Detect which cell encompasses the target text, then output its [x, y] center coordinate. 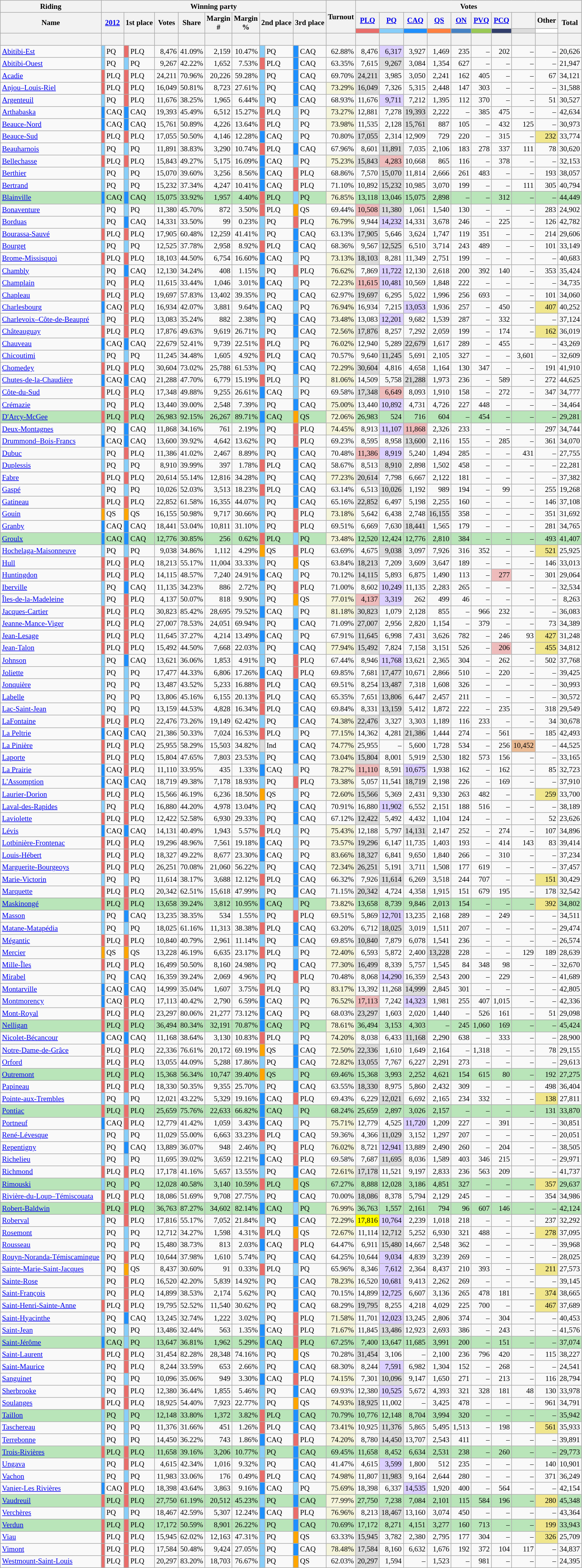
1,541 [439, 941]
11,541 [391, 782]
3.30% [246, 1379]
68.36% [341, 246]
4,146 [219, 137]
362 [461, 1245]
29,971 [570, 1160]
8,946 [367, 660]
78.23% [341, 1282]
37,457 [570, 868]
2,806 [439, 1318]
6,236 [219, 794]
7,767 [391, 1062]
26.22% [246, 1525]
10,811 [219, 527]
2,961 [219, 941]
1,608 [439, 685]
Outremont [51, 1075]
D'Arcy-McGee [51, 417]
8,888 [367, 1184]
7,052 [219, 1220]
8,602 [367, 587]
4,828 [219, 709]
25,925 [570, 551]
10.47% [246, 52]
65.16% [341, 502]
6,497 [391, 502]
Châteauguay [51, 332]
69.84% [341, 709]
5.74% [246, 1257]
Laurier-Dorion [51, 794]
50.59% [191, 1525]
6,712 [367, 928]
5.29% [246, 1342]
67.96% [341, 149]
35.24% [191, 319]
7,630 [391, 527]
10,675 [415, 770]
32,670 [570, 965]
31,692 [570, 514]
Laval-des-Rapides [51, 807]
188 [461, 807]
Saint-Laurent [51, 1355]
67.27% [341, 1184]
5.62% [246, 1294]
2,147 [439, 831]
8,452 [391, 1452]
3,074 [439, 1513]
0.33% [246, 1269]
12.12% [246, 880]
33.33% [246, 563]
6,512 [219, 112]
448 [481, 405]
Groulx [51, 539]
73.82% [341, 904]
55.14% [191, 478]
36.22% [191, 1440]
Chomedey [51, 368]
33,870 [570, 1111]
38.35% [191, 916]
Blainville [51, 198]
716 [415, 417]
11,701 [367, 1318]
41,407 [570, 539]
19,149 [219, 721]
5,758 [391, 380]
Abitibi-Est [51, 52]
71.58% [341, 1318]
27.61% [246, 88]
3,599 [391, 1464]
37.27% [191, 636]
10.77% [246, 1452]
47.31% [246, 1537]
8,001 [391, 758]
4,658 [415, 368]
8,913 [367, 429]
72.61% [341, 1172]
63.14% [341, 490]
34,070 [570, 441]
206 [501, 648]
40.49% [191, 831]
458 [461, 466]
70.96% [191, 76]
La Pinière [51, 746]
36.81% [191, 1342]
Charlesbourg [51, 307]
126 [547, 222]
2,365 [439, 660]
73.41% [341, 1428]
1,164 [439, 368]
30.62% [246, 1306]
14,290 [391, 977]
4.91% [246, 660]
8,331 [367, 709]
1,872 [439, 709]
72.50% [341, 1050]
1,650 [439, 1379]
76.94% [341, 307]
3.75% [246, 989]
Mercier [51, 953]
6,295 [391, 295]
8.92% [246, 246]
10.83% [246, 1038]
7,292 [415, 332]
22.03% [246, 648]
3,626 [439, 636]
30,678 [570, 721]
483 [481, 173]
63.35% [341, 64]
1,372 [219, 1416]
71.10% [341, 186]
3,601 [523, 356]
39.00% [191, 405]
81.18% [341, 612]
67.12% [341, 819]
Laviolette [51, 819]
7,238 [391, 1501]
77.94% [341, 648]
24.91% [246, 575]
229 [501, 977]
9,147 [415, 1379]
2,165 [439, 1099]
48.96% [191, 843]
8,513 [367, 466]
10,481 [391, 283]
27,573 [570, 1269]
6,317 [391, 52]
58.29% [191, 746]
3,513 [219, 490]
69.43% [341, 1099]
70.79% [341, 1416]
36,249 [570, 1476]
5,893 [391, 575]
78.27% [341, 770]
210 [461, 1269]
5,022 [415, 295]
2,116 [439, 441]
10,901 [570, 1464]
Beauce-Nord [51, 125]
283 [547, 210]
66.82% [246, 1111]
27,275 [570, 1075]
30.60% [191, 1269]
40.58% [191, 1184]
29,613 [570, 1062]
49.63% [191, 332]
77.01% [341, 600]
Joliette [51, 673]
39.16% [191, 1452]
370 [481, 100]
Winning party [214, 7]
8,601 [367, 149]
Roberval [51, 1220]
16.34% [246, 709]
5,252 [415, 1233]
69.19% [246, 1050]
3,019 [415, 928]
Taschereau [51, 1428]
Jeanne-Mance-Viger [51, 624]
493 [547, 539]
33,978 [570, 1391]
32.44% [191, 1330]
12,520 [367, 539]
379 [481, 624]
287 [461, 319]
1,018 [439, 1220]
69.70% [341, 76]
Robert-Baldwin [51, 1209]
7.53% [246, 64]
LaFontaine [51, 721]
Saint-Jérôme [51, 1342]
92.15% [191, 417]
73.02% [191, 368]
49.27% [191, 161]
31,248 [570, 636]
6,649 [391, 393]
50.98% [191, 514]
2,531 [439, 1452]
43,364 [570, 1513]
62.88% [341, 52]
Bonaventure [51, 210]
1,598 [219, 1233]
8,038 [367, 1038]
Côte-du-Sud [51, 393]
47.70% [191, 380]
5,307 [219, 1513]
5,646 [391, 234]
2,833 [439, 1172]
13.64% [246, 125]
191 [547, 368]
45.23% [246, 1501]
18.93% [246, 782]
42,154 [570, 1489]
4,358 [415, 892]
8.56% [246, 173]
12,909 [415, 137]
41,737 [570, 1172]
1,981 [439, 1001]
2,161 [415, 1209]
42,336 [570, 1001]
35.04% [191, 989]
75.00% [341, 405]
2,431 [415, 794]
66.32% [341, 880]
41,576 [570, 1330]
22,633 [219, 1111]
34,896 [570, 831]
38.25% [191, 100]
34,464 [570, 405]
6.44% [246, 100]
5,600 [415, 746]
1,943 [219, 831]
40,683 [570, 259]
195 [501, 892]
5,872 [391, 953]
39.02% [191, 1160]
4,432 [415, 819]
41,689 [570, 977]
305 [547, 186]
3.50% [246, 210]
87.27% [191, 1209]
Portneuf [51, 1123]
33,774 [570, 137]
72.67% [341, 1233]
3,688 [219, 880]
113 [461, 575]
4,726 [439, 405]
2,059 [439, 332]
488 [481, 1233]
73.04% [341, 758]
521 [547, 551]
62.97% [341, 295]
33.44% [191, 283]
8,975 [391, 1087]
1,607 [219, 989]
Fabre [51, 478]
75.23% [341, 161]
29,606 [570, 234]
1,304 [439, 1367]
6,593 [367, 953]
4,675 [367, 551]
6,998 [391, 636]
6,433 [391, 1038]
Sanguinet [51, 1379]
1,910 [439, 393]
9,711 [391, 100]
6,227 [415, 1062]
23.17% [246, 953]
42.59% [191, 1513]
8,780 [367, 1440]
512 [439, 1464]
6,754 [219, 259]
25,788 [219, 368]
62.51% [191, 892]
34,389 [570, 624]
1,222 [219, 1318]
403 [461, 1160]
75.69% [341, 1489]
2,129 [439, 1196]
6,078 [415, 941]
1,059 [219, 1123]
2,151 [439, 807]
2,198 [439, 782]
8,704 [415, 1416]
2,290 [439, 1038]
89.71% [246, 417]
Rimouski [51, 1184]
467 [547, 1306]
18,703 [219, 1561]
Jacques-Cartier [51, 612]
9.32% [246, 1464]
3,206 [219, 1452]
Drummond–Bois-Francs [51, 441]
38.73% [191, 1245]
43.64% [191, 1489]
34.28% [246, 478]
1,915 [439, 892]
Richmond [51, 1172]
9,413 [415, 1282]
75.71% [341, 1123]
4,029 [439, 1306]
318 [547, 709]
8,901 [219, 1525]
268 [501, 1367]
8,271 [391, 1525]
39,414 [570, 843]
La Prairie [51, 770]
813 [219, 1245]
7,668 [219, 648]
2.03% [246, 1245]
27.75% [246, 1196]
7,158 [415, 648]
35,942 [570, 1416]
4,303 [415, 1026]
7,561 [219, 843]
5,289 [391, 344]
37,910 [570, 782]
52 [547, 819]
11,107 [391, 429]
17.26% [246, 673]
39,968 [570, 1245]
185 [547, 734]
13,402 [219, 295]
226 [461, 782]
6.59% [246, 1001]
22.51% [246, 344]
Chicoutimi [51, 356]
62.03% [341, 1561]
420 [501, 1355]
11,114 [367, 1233]
41.02% [191, 453]
981 [481, 1561]
30,527 [570, 100]
76.52% [341, 1001]
28,695 [219, 612]
865 [439, 161]
11,720 [415, 1123]
11,002 [391, 1403]
158 [461, 393]
41.42% [191, 1123]
8,093 [415, 393]
1st place [139, 23]
3.01% [246, 283]
42.22% [191, 64]
1,557 [391, 1209]
31.10% [246, 527]
3.02% [246, 1318]
Berthier [51, 173]
Mille-Îles [51, 965]
39.99% [191, 466]
Lac-Saint-Jean [51, 709]
2,790 [219, 1001]
33,013 [570, 563]
8,721 [367, 1148]
2012 [112, 23]
10,776 [367, 1416]
Saint-Hyacinthe [51, 1318]
69.93% [341, 1391]
2,897 [391, 1111]
6,669 [367, 527]
30,973 [570, 125]
68.30% [341, 1367]
70.00% [341, 1196]
1,996 [439, 295]
5,919 [415, 758]
16.09% [246, 161]
213 [501, 1379]
69.45% [341, 1452]
3,863 [219, 1489]
384 [461, 539]
68.29% [341, 1306]
3,518 [439, 880]
1,652 [219, 64]
Gaspé [51, 490]
12,923 [415, 1330]
73.18% [341, 514]
Marie-Victorin [51, 880]
47.99% [246, 892]
1,545 [439, 965]
1,046 [219, 283]
39.35% [246, 295]
482 [481, 794]
10.95% [246, 904]
7.39% [246, 405]
949 [219, 1379]
24,902 [570, 210]
761 [219, 429]
37,124 [570, 319]
48 [523, 1391]
9,944 [367, 222]
8,958 [391, 441]
1,403 [439, 843]
6,147 [391, 843]
5,657 [219, 1172]
Jonquière [51, 685]
40,453 [570, 1318]
27,811 [570, 1099]
Saint-Jean [51, 1330]
5,412 [415, 709]
Nelligan [51, 1026]
70.69% [341, 1525]
70.12% [341, 575]
Anjou–Louis-Riel [51, 88]
68.86% [341, 173]
2nd place [277, 23]
10.59% [246, 1184]
34,765 [570, 527]
214 [547, 234]
397 [219, 466]
2,364 [415, 1269]
Matane-Matapédia [51, 928]
8,281 [391, 259]
3,624 [415, 234]
Laporte [51, 758]
42,124 [570, 1209]
37,382 [570, 478]
1,079 [391, 612]
11,349 [415, 259]
182 [461, 758]
28,900 [570, 1038]
63.13% [341, 234]
Marguerite-Bourgeoys [51, 868]
70.08% [191, 868]
29,549 [570, 709]
638 [461, 1038]
1,649 [415, 1050]
1,540 [439, 210]
105 [461, 125]
76.96% [341, 1513]
4,978 [219, 807]
39.40% [246, 1075]
11,807 [367, 1476]
1,511 [439, 928]
10,452 [523, 746]
64.47% [341, 1245]
653 [219, 1367]
Masson [51, 916]
72.82% [341, 1062]
2,013 [439, 904]
3,319 [391, 600]
55.00% [191, 1135]
26,267 [219, 417]
12.21% [246, 1160]
1.33% [246, 770]
3,140 [219, 1184]
Chambly [51, 271]
13,046 [391, 198]
361 [547, 441]
46 [461, 600]
40,252 [570, 307]
5,642 [367, 514]
Rouyn-Noranda-Témiscamingue [51, 1257]
12,201 [391, 319]
7,591 [391, 1367]
451 [219, 1428]
74.98% [341, 1476]
3,152 [415, 1135]
Rivière-du-Loup–Témiscouata [51, 1196]
2,400 [415, 953]
29,637 [570, 1184]
10,668 [415, 161]
1,508 [439, 868]
9,197 [415, 1172]
9,424 [219, 1550]
38.53% [191, 1294]
244 [461, 880]
6,607 [415, 1294]
9,355 [219, 1087]
3,647 [439, 563]
2,795 [439, 1537]
50.07% [191, 600]
9,682 [415, 319]
Champlain [51, 283]
71.15% [341, 892]
1,936 [439, 307]
14,232 [391, 222]
2,326 [439, 429]
604 [439, 417]
2,164 [439, 1050]
16.53% [246, 734]
2,174 [219, 1294]
6,447 [415, 697]
5,495 [439, 1428]
Nicolet-Bécancour [51, 1038]
68.93% [341, 100]
3,084 [415, 64]
1,855 [219, 1391]
50.81% [191, 88]
6,875 [415, 575]
2,106 [439, 149]
29,155 [570, 1050]
9,717 [219, 514]
11,814 [415, 173]
37.98% [191, 1257]
10,925 [367, 1428]
Îles-de-la-Madeleine [51, 600]
33.80% [191, 1416]
13,392 [367, 989]
6,438 [391, 514]
277 [501, 575]
1,490 [439, 575]
20,051 [570, 1135]
707 [481, 880]
1,957 [219, 198]
2,644 [439, 1476]
354 [547, 1196]
73.29% [341, 88]
3,070 [439, 186]
2.46% [246, 1148]
12,188 [367, 831]
Ungava [51, 1464]
700 [481, 1306]
33,149 [570, 246]
10,569 [415, 283]
30,851 [570, 1123]
414 [501, 843]
Montarville [51, 989]
8,257 [391, 332]
80 [501, 1075]
2,958 [219, 246]
2,291 [439, 1062]
5,191 [391, 868]
7,615 [367, 64]
887 [439, 125]
34.48% [191, 356]
93 [523, 636]
6,635 [219, 953]
42,493 [570, 734]
21,947 [570, 64]
3,327 [391, 721]
8,591 [391, 770]
5,492 [391, 819]
796 [481, 1355]
3,277 [439, 1525]
85 [547, 770]
679 [481, 892]
7,687 [367, 1160]
44.09% [191, 1062]
6,632 [415, 1550]
961 [547, 1403]
5,329 [219, 1099]
31,588 [570, 88]
15.19% [246, 380]
9,846 [415, 904]
9,330 [439, 794]
13,707 [415, 1440]
7,879 [391, 941]
196 [501, 1501]
65.96% [341, 1269]
2,618 [439, 271]
33.23% [246, 1135]
138 [547, 1099]
1.55% [246, 916]
40.42% [191, 1001]
Deux-Montagnes [51, 429]
41.41% [246, 234]
40.79% [191, 941]
34 [547, 721]
34,511 [570, 916]
152 [461, 1367]
83.20% [191, 1561]
7,824 [391, 648]
62.02% [191, 1537]
43.22% [191, 1099]
37,095 [570, 1233]
12,259 [219, 234]
6,552 [415, 807]
7,212 [415, 100]
794 [439, 1209]
47.65% [191, 758]
174 [501, 332]
4,281 [391, 734]
882 [219, 319]
7,215 [391, 307]
12,701 [391, 916]
257 [461, 307]
5,691 [415, 356]
39,891 [570, 1440]
156 [501, 758]
3,991 [439, 1342]
Brome-Missisquoi [51, 259]
8,378 [391, 1196]
33,165 [570, 758]
40,794 [570, 186]
30.85% [191, 539]
36,083 [570, 612]
2,748 [415, 514]
3,609 [415, 563]
3,714 [439, 246]
1,494 [439, 453]
3,050 [415, 76]
7,035 [415, 149]
352 [481, 551]
0.23% [246, 222]
5,233 [219, 685]
3,097 [415, 551]
44,625 [570, 380]
Mont-Royal [51, 1014]
14,667 [415, 1245]
Maskinongé [51, 904]
74.93% [341, 1403]
Notre-Dame-de-Grâce [51, 1050]
297 [547, 429]
4,525 [391, 1123]
68.24% [341, 1111]
67.25% [341, 1342]
2,262 [439, 1282]
8,595 [367, 441]
73.57% [341, 843]
38,189 [570, 807]
0.49% [246, 1476]
13,053 [415, 307]
4,621 [439, 1075]
51.69% [191, 1196]
74.38% [341, 721]
6,982 [415, 1367]
34,802 [570, 904]
37,234 [570, 855]
67.91% [341, 636]
13.49% [246, 636]
3,026 [415, 1111]
32,153 [570, 161]
35,424 [570, 271]
10.74% [246, 149]
27.05% [246, 1550]
26.61% [246, 393]
33.06% [191, 1476]
Mégantic [51, 941]
38,057 [570, 173]
Turnout [341, 17]
2,020 [415, 1014]
82.28% [191, 1355]
Bertrand [51, 186]
Abitibi-Ouest [51, 64]
34,986 [570, 1196]
3,136 [439, 1294]
1,112 [219, 551]
315 [501, 137]
3,881 [219, 307]
21,060 [219, 868]
Repentigny [51, 1148]
52.03% [191, 490]
1,444 [439, 734]
10,764 [391, 1220]
271 [461, 1379]
45.70% [191, 210]
13.62% [246, 441]
Hochelaga-Maisonneuve [51, 551]
427 [547, 636]
Riding [51, 7]
6,911 [367, 1245]
7,431 [415, 636]
627 [461, 64]
71.09% [341, 624]
33,700 [570, 794]
19,268 [570, 490]
4,283 [391, 161]
886 [219, 587]
303 [481, 88]
Ind [279, 746]
1,015 [501, 1001]
489 [481, 246]
38.17% [191, 880]
1,973 [439, 380]
1,617 [439, 344]
2,448 [439, 88]
5,240 [415, 453]
Total [570, 23]
33,943 [570, 1525]
72.40% [341, 953]
38,227 [570, 1355]
1,354 [439, 64]
Dubuc [51, 453]
8,346 [367, 1269]
63.20% [341, 928]
1,016 [219, 1464]
78.48% [341, 1550]
85.42% [191, 612]
74.45% [341, 429]
32,292 [570, 1220]
29,773 [570, 1452]
10.41% [246, 186]
Margin# [219, 23]
310 [501, 855]
8,068 [367, 977]
28,025 [570, 1257]
782 [461, 636]
7,024 [219, 734]
12.28% [246, 137]
12,424 [391, 539]
Gatineau [51, 502]
Iberville [51, 587]
510 [461, 673]
117 [523, 1550]
31.66% [191, 1428]
2.72% [246, 587]
Vachon [51, 1476]
73.38% [341, 782]
77.15% [341, 734]
8,263 [570, 600]
4,247 [219, 186]
82.14% [246, 1209]
743 [219, 1440]
1,800 [415, 1464]
353 [547, 271]
50.89% [191, 125]
98 [501, 965]
573 [481, 758]
266 [461, 855]
38,505 [570, 1148]
5.46% [246, 1391]
Westmount-Saint-Louis [51, 1561]
818 [219, 600]
281 [547, 527]
Pontiac [51, 1111]
3,303 [415, 721]
6,513 [367, 490]
4.40% [246, 198]
20,172 [219, 1050]
524 [391, 417]
2.66% [246, 1367]
20,512 [219, 1501]
7,798 [391, 478]
12,725 [391, 1294]
Argenteuil [51, 100]
L'Assomption [51, 782]
32,534 [570, 587]
11.14% [246, 941]
80.06% [191, 1014]
28,639 [570, 953]
966 [481, 612]
309 [461, 1087]
78.53% [191, 624]
1,965 [219, 100]
1,853 [219, 660]
70.57% [341, 356]
42.34% [191, 1464]
9,650 [415, 855]
71.67% [341, 1330]
41.09% [191, 52]
Marquette [51, 892]
45.49% [191, 112]
Borduas [51, 222]
Labelle [51, 697]
9,739 [219, 344]
19.18% [246, 843]
7,278 [391, 112]
11,722 [391, 271]
607 [481, 1209]
0.62% [246, 539]
Taillon [51, 1416]
12,163 [219, 1537]
252 [461, 831]
32,609 [570, 356]
12.24% [246, 1513]
43.52% [191, 685]
9,567 [367, 246]
615 [481, 1075]
10,747 [219, 1075]
Papineau [51, 1087]
Jean-Talon [51, 648]
435 [219, 770]
72.34% [341, 868]
4,724 [391, 892]
2,810 [439, 539]
6,663 [219, 1135]
38.64% [191, 1038]
194 [461, 490]
516 [481, 807]
10,985 [415, 186]
Rosemont [51, 1233]
77.30% [341, 965]
11,735 [415, 843]
34,791 [570, 1403]
Saint-François [51, 1294]
2,241 [439, 76]
61.19% [191, 1501]
22.77% [246, 1403]
14,362 [367, 734]
2,432 [439, 1087]
179 [461, 527]
Lévis [51, 831]
Jean-Lesage [51, 636]
5,860 [415, 1087]
8,739 [391, 904]
16,355 [219, 502]
45,424 [570, 1026]
9.16% [246, 1489]
54.40% [191, 1403]
La Peltrie [51, 734]
39.60% [191, 173]
12,816 [219, 478]
63.69% [341, 551]
34,744 [570, 429]
1,676 [439, 1550]
24,395 [570, 1561]
1,605 [219, 356]
30,429 [570, 880]
499 [439, 600]
Duplessis [51, 466]
20,626 [570, 52]
4,731 [415, 405]
729 [439, 137]
3,186 [415, 1184]
5,839 [219, 1282]
42,805 [570, 989]
1,603 [391, 1014]
3,256 [219, 173]
7,178 [219, 782]
2,457 [439, 697]
7,923 [219, 1403]
49.38% [191, 782]
14,509 [367, 380]
4,816 [391, 368]
1.78% [246, 466]
1.35% [246, 1330]
37,074 [570, 1342]
36.44% [191, 1391]
76.85% [341, 198]
1,502 [439, 466]
69.94% [246, 624]
32,723 [570, 770]
44.07% [246, 502]
45,348 [570, 1501]
5,198 [415, 502]
44.53% [191, 709]
11,313 [219, 928]
3rd place [310, 23]
72.06% [341, 417]
37,108 [570, 502]
454 [481, 417]
28,348 [219, 1355]
80.34% [191, 1026]
237 [547, 1220]
1.86% [246, 1440]
3,985 [391, 76]
5,369 [391, 794]
400 [461, 1489]
405 [481, 76]
36,019 [570, 332]
34.82% [246, 746]
6,841 [391, 855]
161 [501, 1014]
12,941 [391, 1148]
Bourassa-Sauvé [51, 234]
Verchères [51, 1513]
79.52% [246, 612]
61.16% [191, 928]
42.20% [191, 1282]
69.46% [341, 1075]
91 [219, 1269]
1,318 [481, 1050]
8,213 [367, 1513]
1,395 [439, 100]
3,425 [439, 1403]
589 [501, 380]
42,634 [570, 112]
5,797 [391, 831]
2,314 [391, 137]
59.28% [246, 76]
56.34% [191, 1075]
6,779 [219, 380]
357 [547, 1184]
34,735 [570, 283]
Sherbrooke [51, 1391]
35,933 [570, 1428]
4,214 [219, 636]
7,651 [367, 697]
4,226 [219, 125]
Sainte-Marie-Saint-Jacques [51, 1269]
70.87% [246, 1026]
372 [481, 1550]
30,572 [570, 697]
1,061 [415, 210]
Terrebonne [51, 1440]
11,902 [391, 807]
24,541 [570, 1367]
22,281 [570, 466]
33.92% [191, 198]
28,794 [570, 1379]
124 [461, 819]
24,051 [219, 624]
3,290 [219, 149]
25.70% [246, 1087]
8,723 [219, 88]
11,845 [367, 1330]
2.38% [246, 319]
104 [501, 1550]
44,525 [570, 746]
33.59% [191, 1367]
273 [461, 1062]
Crémazie [51, 405]
39,145 [570, 1282]
53.04% [191, 527]
38.38% [246, 928]
37.34% [191, 186]
29.33% [246, 819]
29,474 [570, 928]
73 [547, 624]
431 [523, 453]
5,288 [219, 1062]
76.67% [246, 1561]
64.25% [341, 1257]
1,104 [439, 819]
34,837 [570, 1550]
2,530 [439, 758]
4.31% [246, 1233]
989 [439, 490]
9,034 [391, 1257]
72.60% [341, 794]
3,153 [391, 1026]
73.13% [341, 259]
7,570 [367, 173]
378 [501, 161]
1,962 [219, 1342]
4.96% [246, 977]
16.60% [246, 259]
333 [501, 1038]
10,681 [391, 1282]
Margin% [246, 23]
8.89% [246, 453]
52.41% [191, 344]
Charlevoix–Côte-de-Beaupré [51, 319]
7,084 [415, 1501]
69.44% [341, 210]
73.27% [341, 112]
41.16% [191, 1172]
Bellechasse [51, 161]
1,589 [439, 1160]
3,927 [415, 52]
391 [501, 1123]
337 [501, 149]
584 [481, 1501]
10,508 [367, 210]
178 [547, 892]
1,440 [439, 1014]
1,848 [439, 283]
34,121 [570, 76]
5,175 [219, 161]
34.16% [191, 429]
1,539 [439, 319]
68.03% [341, 1014]
73.26% [191, 721]
2,159 [219, 52]
502 [547, 660]
10,671 [415, 673]
29,064 [570, 575]
33.50% [191, 222]
12,881 [367, 112]
3,711 [415, 868]
6,229 [367, 1099]
73.12% [246, 1014]
34,602 [219, 1209]
8,677 [219, 855]
58.67% [341, 466]
2,105 [439, 356]
34,777 [570, 393]
71.00% [341, 587]
9,255 [219, 393]
12,023 [391, 1318]
76.62% [341, 271]
34.24% [191, 271]
713 [481, 1525]
Lotbinière-Frontenac [51, 843]
Montmorency [51, 1001]
42.07% [191, 307]
23.30% [246, 855]
147 [461, 88]
Saint-Henri-Sainte-Anne [51, 1306]
9.90% [246, 600]
3,659 [219, 1160]
948 [219, 1148]
74.15% [341, 1379]
1,747 [439, 234]
4,151 [415, 1525]
38.83% [191, 149]
3,993 [391, 1075]
14,535 [415, 1489]
183 [461, 149]
76.99% [341, 1209]
872 [219, 210]
6,269 [415, 880]
PVQ [481, 20]
41,910 [570, 368]
8,036 [415, 1160]
2,157 [439, 1111]
3,151 [439, 648]
Mirabel [51, 977]
371 [547, 1476]
1.15% [246, 271]
7,209 [391, 563]
693 [481, 295]
70.15% [341, 1294]
6,634 [415, 1452]
Trois-Rivières [51, 1452]
32.74% [191, 1318]
34.86% [191, 551]
209 [501, 1172]
Bourget [51, 246]
Acadie [51, 76]
346 [481, 1160]
259 [547, 794]
9,708 [219, 1196]
75.76% [191, 1111]
2,820 [415, 624]
61.53% [246, 368]
49.88% [191, 393]
16.88% [246, 685]
57.83% [191, 295]
Beauce-Sud [51, 137]
1,565 [439, 527]
Louis-Hébert [51, 855]
23,626 [570, 819]
2,666 [439, 173]
35.06% [191, 1379]
408 [219, 271]
1,209 [439, 1123]
385 [481, 112]
14,323 [415, 1001]
81.06% [341, 380]
78.61% [341, 1026]
63.55% [341, 1087]
72.23% [341, 283]
328 [481, 1391]
11,685 [415, 1342]
2,751 [439, 259]
316 [461, 551]
348 [481, 965]
5,794 [415, 1196]
67.44% [341, 660]
4,642 [219, 441]
261 [461, 173]
30,993 [570, 685]
1,189 [439, 721]
204 [501, 1148]
4,366 [367, 1135]
215 [501, 1160]
59.36% [341, 1135]
6,155 [219, 697]
143 [523, 843]
5.57% [246, 831]
Granby [51, 527]
5,057 [367, 782]
10,249 [391, 587]
63.84% [341, 563]
30,620 [570, 149]
10,525 [391, 1391]
49.22% [191, 855]
5,315 [415, 88]
PCQ [501, 20]
25,709 [570, 1537]
48.57% [191, 575]
13,160 [415, 1513]
65.35% [341, 697]
96 [461, 1209]
7,400 [367, 1342]
2,168 [439, 916]
3,106 [391, 1355]
238 [461, 1452]
3,239 [439, 1257]
26.71% [246, 332]
15.27% [246, 112]
393 [481, 1269]
34,060 [570, 295]
8,255 [391, 1306]
1,192 [415, 490]
Chauveau [51, 344]
38,665 [570, 1294]
Vaudreuil [51, 1501]
84 [461, 965]
32,191 [219, 1026]
619 [481, 868]
17.86% [246, 1062]
5,869 [367, 916]
74.16% [246, 1355]
41.47% [341, 1464]
4,393 [439, 1391]
7,301 [367, 1379]
20.13% [246, 697]
50.48% [191, 1550]
52.52% [191, 1306]
Johnson [51, 660]
1,469 [439, 52]
4.29% [246, 551]
3,994 [439, 1416]
70.80% [341, 137]
1,920 [439, 1489]
3.82% [246, 1416]
76.61% [191, 1050]
1,060 [481, 1026]
2,490 [439, 1148]
39.92% [191, 441]
2,693 [439, 1330]
Name [51, 23]
1,840 [439, 855]
7,240 [219, 575]
Gouin [51, 514]
1,594 [391, 1561]
42,782 [570, 222]
27,755 [570, 453]
18.23% [246, 490]
432 [501, 125]
34.23% [191, 587]
6,510 [415, 246]
Viau [51, 1537]
228 [461, 953]
7,242 [391, 1001]
2,467 [219, 453]
8,254 [367, 685]
1,938 [439, 770]
475 [501, 112]
29,281 [570, 417]
2,239 [415, 1220]
129 [523, 953]
312 [501, 198]
23.53% [246, 758]
7,803 [219, 758]
21.84% [246, 1220]
9,164 [415, 1476]
119 [461, 234]
83.66% [341, 855]
37,768 [570, 660]
12,940 [367, 344]
6,806 [219, 673]
9,619 [219, 332]
Other [547, 20]
11,268 [391, 989]
1.26% [246, 1428]
83.17% [341, 989]
56.22% [246, 868]
234 [461, 1099]
8,339 [391, 965]
Arthabaska [51, 112]
76.79% [341, 222]
77.99% [341, 1501]
2,101 [439, 1501]
7,869 [367, 271]
73.98% [341, 125]
45.16% [191, 697]
Rousseau [51, 1245]
9,640 [367, 356]
11,521 [391, 1172]
36.07% [191, 1148]
2,845 [439, 989]
69.23% [341, 441]
112 [461, 100]
14.92% [246, 1282]
2,956 [391, 624]
2.19% [246, 429]
2,069 [219, 977]
411 [461, 1440]
4,839 [415, 1257]
249 [501, 916]
Soulanges [51, 1403]
62.42% [246, 721]
5,672 [415, 1391]
50.33% [191, 734]
39,425 [570, 673]
Beauharnois [51, 149]
36.06% [191, 660]
198 [501, 1428]
24.98% [246, 965]
7,326 [391, 88]
37.78% [191, 246]
44,449 [570, 198]
4,851 [439, 1184]
564 [501, 1489]
131 [547, 1111]
107 [547, 831]
15,503 [219, 746]
155 [461, 441]
263 [461, 794]
52.58% [191, 819]
13,118 [367, 198]
70.28% [341, 1355]
6,337 [391, 1489]
3.43% [246, 1123]
320 [461, 1416]
1,297 [439, 1135]
Chutes-de-la-Chaudière [51, 380]
63.33% [341, 1537]
75.43% [341, 831]
Verdun [51, 1525]
7,681 [367, 673]
Huntingdon [51, 575]
20,226 [219, 76]
6,692 [415, 1099]
50.35% [191, 1087]
44.33% [191, 673]
176 [219, 1476]
Richelieu [51, 1160]
36,404 [570, 1087]
2,252 [415, 1075]
1,513 [461, 1428]
2,122 [439, 478]
3,782 [391, 1537]
3,678 [439, 222]
83 [547, 843]
15,618 [219, 892]
4,218 [415, 1306]
34,812 [570, 648]
67 [547, 76]
43,269 [570, 344]
2,100 [439, 1355]
5,757 [415, 965]
13.04% [246, 807]
70.91% [341, 807]
125 [523, 125]
18.50% [246, 794]
7,318 [415, 685]
26,574 [570, 941]
Chapleau [51, 295]
498 [547, 1087]
6,667 [415, 478]
32,542 [570, 892]
30.66% [246, 514]
2,380 [415, 1537]
72.56% [341, 332]
4.92% [246, 356]
855 [439, 612]
Sainte-Rose [51, 1282]
19.16% [246, 1099]
33.95% [191, 770]
60.48% [191, 234]
37,689 [570, 1306]
8,919 [391, 453]
2,283 [439, 587]
218 [461, 1220]
9.64% [246, 307]
34.27% [191, 1233]
Hull [51, 563]
2,255 [439, 502]
5,865 [415, 1428]
7,612 [391, 1269]
358 [461, 514]
11,535 [367, 125]
61.58% [191, 502]
2,222 [439, 112]
13.55% [246, 1172]
2,866 [439, 673]
29,098 [570, 1014]
Orford [51, 1062]
386 [461, 1330]
77.23% [341, 478]
Vimont [51, 1550]
1,728 [439, 746]
Vanier-Les Rivières [51, 1489]
3,812 [219, 904]
Saint-Maurice [51, 1367]
1,523 [439, 1561]
1,154 [439, 624]
Share [191, 23]
202 [501, 52]
3,130 [219, 1038]
René-Lévesque [51, 1135]
44.20% [191, 807]
ON [461, 20]
11,540 [219, 1306]
74.77% [341, 746]
21,277 [219, 1014]
11,004 [219, 563]
11,768 [391, 660]
Pointe-aux-Trembles [51, 1099]
